From the cell containing the given text, extract its center point as [x, y] coordinate. 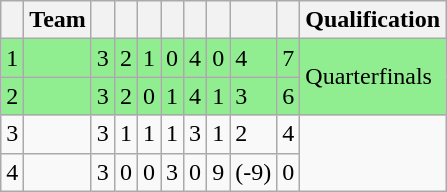
6 [288, 96]
Team [58, 20]
Qualification [373, 20]
9 [218, 172]
(-9) [254, 172]
7 [288, 58]
Quarterfinals [373, 77]
